Pinpoint the cell where the given text exists, returning its (X, Y) midpoint coordinate. 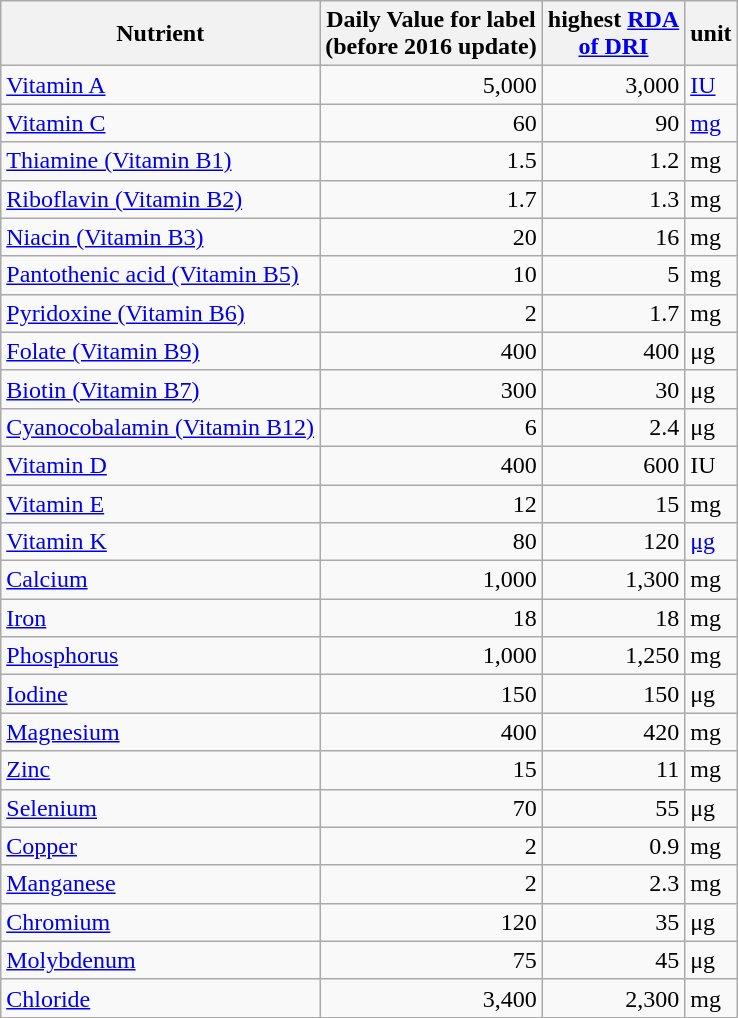
0.9 (613, 846)
Pyridoxine (Vitamin B6) (160, 313)
Cyanocobalamin (Vitamin B12) (160, 427)
Magnesium (160, 732)
Biotin (Vitamin B7) (160, 389)
Molybdenum (160, 960)
Daily Value for label (before 2016 update) (432, 34)
1.5 (432, 161)
Zinc (160, 770)
55 (613, 808)
Vitamin D (160, 465)
Vitamin A (160, 85)
Vitamin C (160, 123)
Riboflavin (Vitamin B2) (160, 199)
Folate (Vitamin B9) (160, 351)
Iron (160, 618)
1.2 (613, 161)
3,000 (613, 85)
2,300 (613, 998)
600 (613, 465)
Iodine (160, 694)
80 (432, 542)
unit (711, 34)
1.3 (613, 199)
1,250 (613, 656)
1,300 (613, 580)
Nutrient (160, 34)
Niacin (Vitamin B3) (160, 237)
70 (432, 808)
6 (432, 427)
5 (613, 275)
30 (613, 389)
Copper (160, 846)
11 (613, 770)
Manganese (160, 884)
75 (432, 960)
300 (432, 389)
16 (613, 237)
12 (432, 503)
Pantothenic acid (Vitamin B5) (160, 275)
Chloride (160, 998)
90 (613, 123)
Thiamine (Vitamin B1) (160, 161)
Vitamin K (160, 542)
2.3 (613, 884)
20 (432, 237)
Calcium (160, 580)
2.4 (613, 427)
420 (613, 732)
60 (432, 123)
45 (613, 960)
3,400 (432, 998)
Chromium (160, 922)
Vitamin E (160, 503)
highest RDA of DRI (613, 34)
Selenium (160, 808)
10 (432, 275)
35 (613, 922)
5,000 (432, 85)
Phosphorus (160, 656)
